Capture the cell that displays the provided text and extract its (x, y) central coordinate. 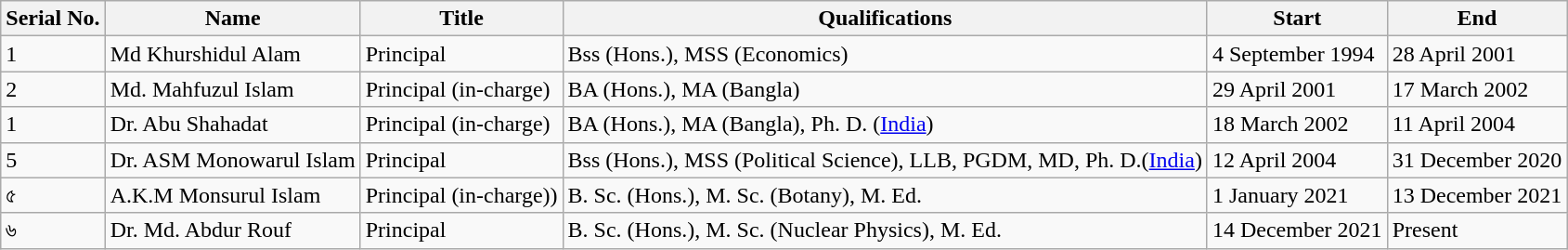
Name (232, 19)
Title (461, 19)
1 January 2021 (1297, 195)
B. Sc. (Hons.), M. Sc. (Nuclear Physics), M. Ed. (885, 230)
17 March 2002 (1477, 89)
End (1477, 19)
A.K.M Monsurul Islam (232, 195)
B. Sc. (Hons.), M. Sc. (Botany), M. Ed. (885, 195)
Start (1297, 19)
14 December 2021 (1297, 230)
12 April 2004 (1297, 160)
Bss (Hons.), MSS (Political Science), LLB, PGDM, MD, Ph. D.(India) (885, 160)
৬ (53, 230)
Principal (in-charge)) (461, 195)
Dr. ASM Monowarul Islam (232, 160)
13 December 2021 (1477, 195)
28 April 2001 (1477, 54)
BA (Hons.), MA (Bangla), Ph. D. (India) (885, 125)
Md. Mahfuzul Islam (232, 89)
5 (53, 160)
18 March 2002 (1297, 125)
Dr. Md. Abdur Rouf (232, 230)
Md Khurshidul Alam (232, 54)
2 (53, 89)
31 December 2020 (1477, 160)
29 April 2001 (1297, 89)
Bss (Hons.), MSS (Economics) (885, 54)
৫ (53, 195)
Serial No. (53, 19)
Qualifications (885, 19)
Present (1477, 230)
Dr. Abu Shahadat (232, 125)
11 April 2004 (1477, 125)
4 September 1994 (1297, 54)
BA (Hons.), MA (Bangla) (885, 89)
